Detect which cell encompasses the target text, then output its (x, y) center coordinate. 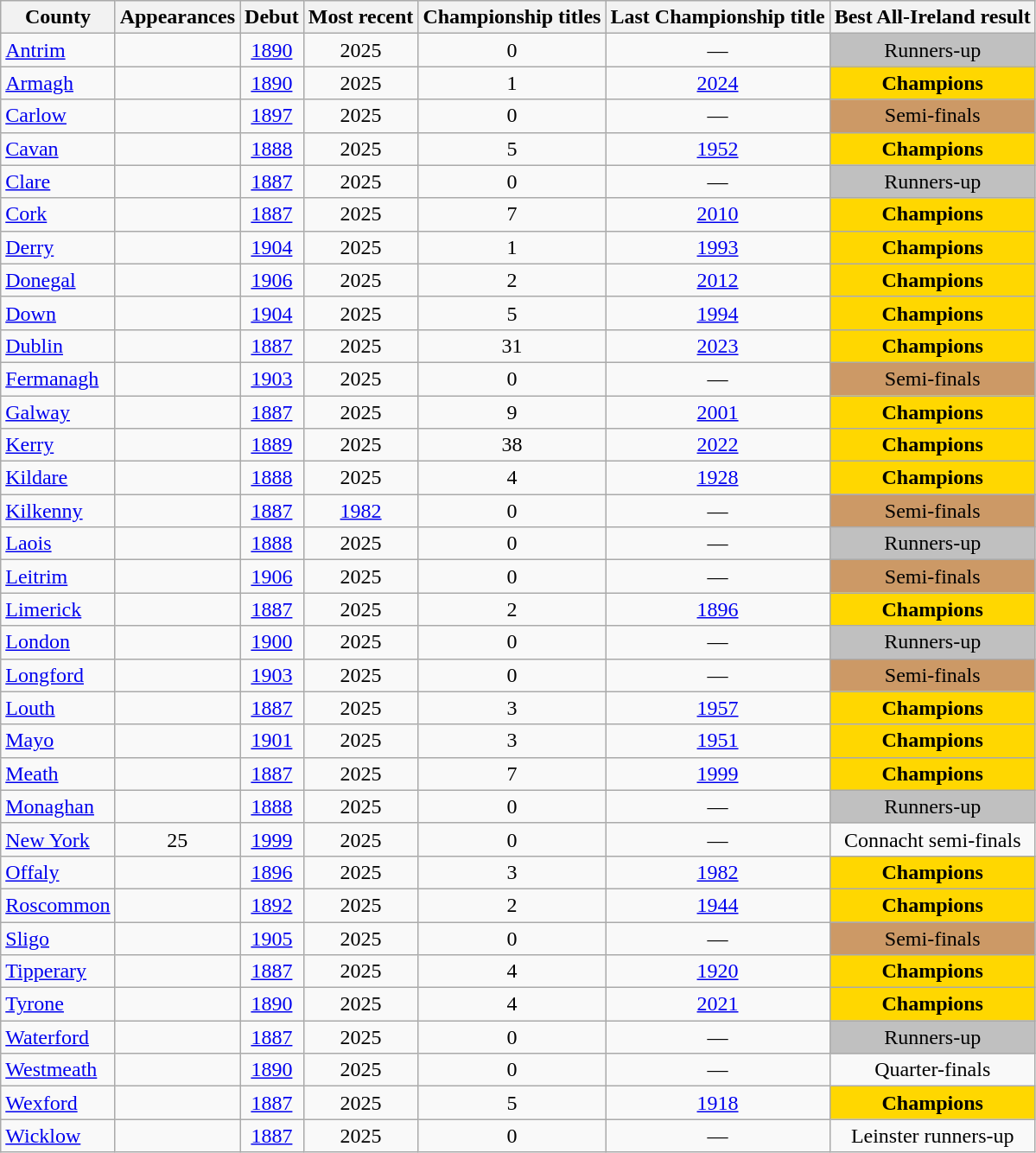
Dublin (58, 346)
1918 (717, 1103)
2024 (717, 83)
New York (58, 839)
Tyrone (58, 1004)
9 (512, 412)
1944 (717, 905)
2001 (717, 412)
1900 (272, 642)
1951 (717, 741)
Best All-Ireland result (932, 17)
Debut (272, 17)
1928 (717, 478)
Quarter-finals (932, 1070)
Wicklow (58, 1136)
Appearances (177, 17)
Louth (58, 708)
38 (512, 445)
2021 (717, 1004)
1901 (272, 741)
Armagh (58, 83)
County (58, 17)
1957 (717, 708)
Meath (58, 774)
2012 (717, 280)
1920 (717, 971)
1905 (272, 938)
Offaly (58, 872)
Westmeath (58, 1070)
Roscommon (58, 905)
Antrim (58, 50)
Wexford (58, 1103)
1993 (717, 247)
Derry (58, 247)
1897 (272, 116)
Leinster runners-up (932, 1136)
2023 (717, 346)
Kildare (58, 478)
Clare (58, 182)
Kerry (58, 445)
Connacht semi-finals (932, 839)
Mayo (58, 741)
Cork (58, 214)
1952 (717, 149)
31 (512, 346)
1889 (272, 445)
1892 (272, 905)
Tipperary (58, 971)
Limerick (58, 609)
Galway (58, 412)
Longford (58, 675)
Sligo (58, 938)
2010 (717, 214)
Kilkenny (58, 511)
Cavan (58, 149)
Donegal (58, 280)
25 (177, 839)
1994 (717, 313)
Waterford (58, 1037)
Championship titles (512, 17)
Fermanagh (58, 379)
London (58, 642)
Last Championship title (717, 17)
Leitrim (58, 576)
Most recent (361, 17)
2022 (717, 445)
Down (58, 313)
Carlow (58, 116)
Monaghan (58, 806)
Laois (58, 544)
